Return [X, Y] of the center of cell containing provided text 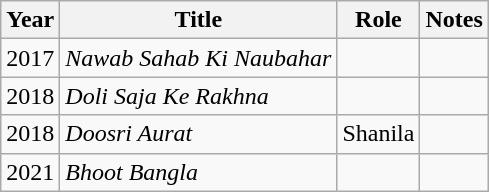
2021 [30, 172]
Title [198, 20]
Doosri Aurat [198, 134]
Bhoot Bangla [198, 172]
Nawab Sahab Ki Naubahar [198, 58]
Notes [454, 20]
Doli Saja Ke Rakhna [198, 96]
2017 [30, 58]
Role [378, 20]
Shanila [378, 134]
Year [30, 20]
